Search for the cell housing the specified text and yield its [X, Y] center coordinate. 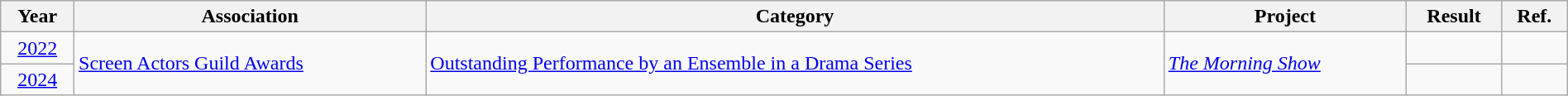
Screen Actors Guild Awards [250, 64]
2024 [38, 79]
Project [1285, 17]
Result [1454, 17]
Category [795, 17]
Ref. [1534, 17]
2022 [38, 48]
Outstanding Performance by an Ensemble in a Drama Series [795, 64]
The Morning Show [1285, 64]
Year [38, 17]
Association [250, 17]
